Locate the cell with the specified text and output its [X, Y] center coordinate. 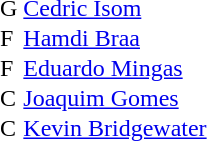
Joaquim Gomes [114, 98]
C [8, 98]
Eduardo Mingas [114, 68]
Hamdi Braa [114, 38]
